Pinpoint the cell where the given text exists, returning its (x, y) midpoint coordinate. 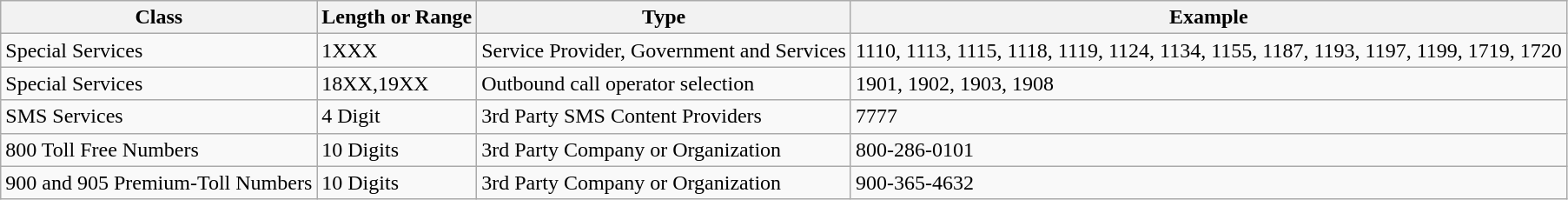
1XXX (397, 50)
Type (664, 17)
4 Digit (397, 117)
800-286-0101 (1208, 150)
900 and 905 Premium-Toll Numbers (159, 183)
7777 (1208, 117)
Class (159, 17)
Service Provider, Government and Services (664, 50)
Outbound call operator selection (664, 83)
SMS Services (159, 117)
1110, 1113, 1115, 1118, 1119, 1124, 1134, 1155, 1187, 1193, 1197, 1199, 1719, 1720 (1208, 50)
3rd Party SMS Content Providers (664, 117)
Length or Range (397, 17)
Example (1208, 17)
18XX,19XX (397, 83)
900-365-4632 (1208, 183)
1901, 1902, 1903, 1908 (1208, 83)
800 Toll Free Numbers (159, 150)
